Scan for the cell matching the given text and deliver its (x, y) coordinate at center. 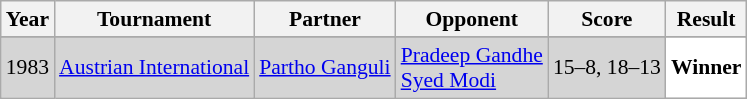
Result (706, 19)
Winner (706, 68)
Partho Ganguli (324, 68)
Pradeep Gandhe Syed Modi (472, 68)
15–8, 18–13 (607, 68)
1983 (28, 68)
Score (607, 19)
Partner (324, 19)
Austrian International (154, 68)
Year (28, 19)
Opponent (472, 19)
Tournament (154, 19)
